Determine the (x, y) coordinate at the center of the cell enclosing the given text.  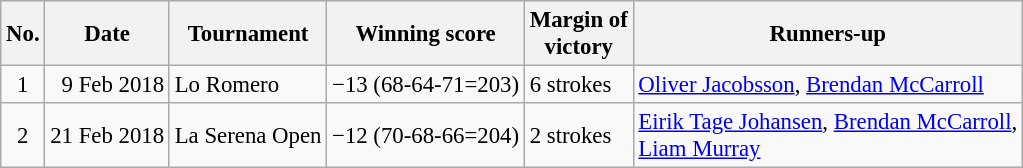
La Serena Open (248, 136)
21 Feb 2018 (107, 136)
−12 (70-68-66=204) (426, 136)
2 (23, 136)
−13 (68-64-71=203) (426, 85)
6 strokes (578, 85)
2 strokes (578, 136)
9 Feb 2018 (107, 85)
Eirik Tage Johansen, Brendan McCarroll, Liam Murray (828, 136)
No. (23, 34)
Winning score (426, 34)
Oliver Jacobsson, Brendan McCarroll (828, 85)
1 (23, 85)
Tournament (248, 34)
Runners-up (828, 34)
Date (107, 34)
Lo Romero (248, 85)
Margin ofvictory (578, 34)
